Identify which cell holds the provided text, then report its [X, Y] central coordinate. 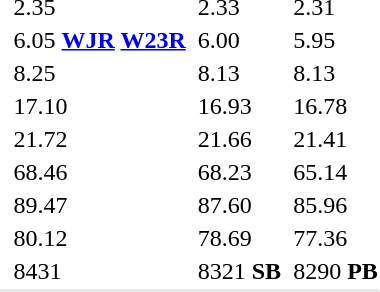
8431 [100, 271]
21.66 [239, 139]
68.23 [239, 172]
87.60 [239, 205]
77.36 [336, 238]
16.93 [239, 106]
78.69 [239, 238]
65.14 [336, 172]
68.46 [100, 172]
85.96 [336, 205]
16.78 [336, 106]
80.12 [100, 238]
8290 PB [336, 271]
5.95 [336, 40]
17.10 [100, 106]
8.25 [100, 73]
21.41 [336, 139]
6.05 WJR W23R [100, 40]
8321 SB [239, 271]
6.00 [239, 40]
21.72 [100, 139]
89.47 [100, 205]
